For the text-containing cell, return its midpoint in [X, Y] coordinate format. 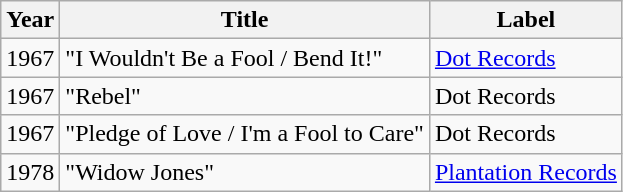
"Rebel" [245, 96]
Label [526, 20]
"Pledge of Love / I'm a Fool to Care" [245, 134]
Year [30, 20]
"I Wouldn't Be a Fool / Bend It!" [245, 58]
1978 [30, 172]
Title [245, 20]
Plantation Records [526, 172]
"Widow Jones" [245, 172]
